Find where the given text appears and provide that cell's center as [x, y] coordinate. 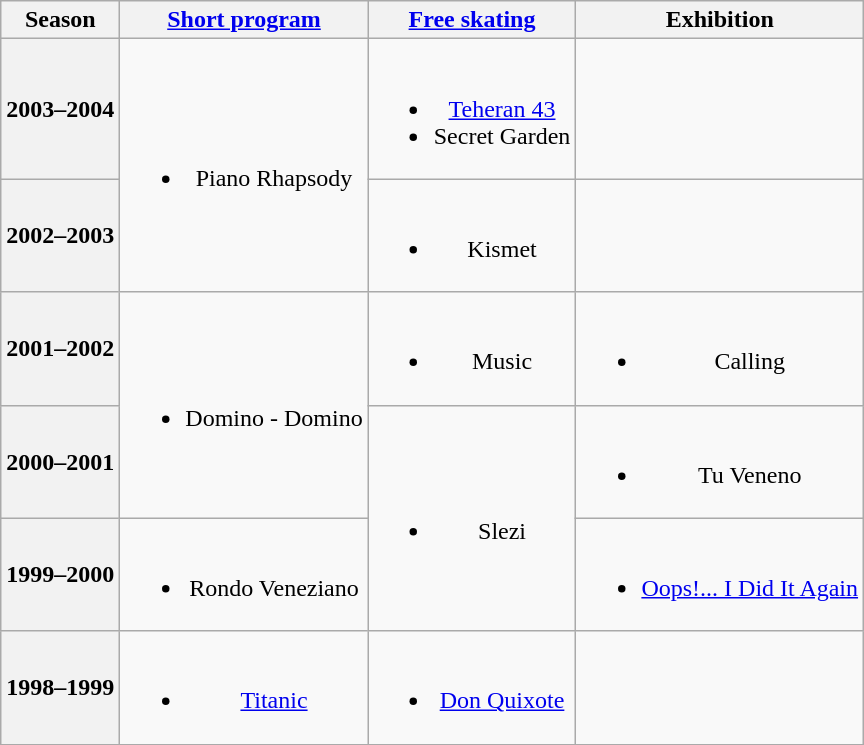
2000–2001 [60, 462]
Short program [244, 20]
2003–2004 [60, 109]
Tu Veneno [720, 462]
Titanic [244, 688]
Rondo Veneziano [244, 574]
Teheran 43Secret Garden [472, 109]
Oops!... I Did It Again [720, 574]
Music [472, 348]
Slezi [472, 518]
Free skating [472, 20]
Piano Rhapsody [244, 166]
Season [60, 20]
Don Quixote [472, 688]
Kismet [472, 236]
2002–2003 [60, 236]
2001–2002 [60, 348]
Calling [720, 348]
Exhibition [720, 20]
1998–1999 [60, 688]
1999–2000 [60, 574]
Domino - Domino [244, 405]
